Provide the (x, y) coordinate of the cell's center where the given text is located.  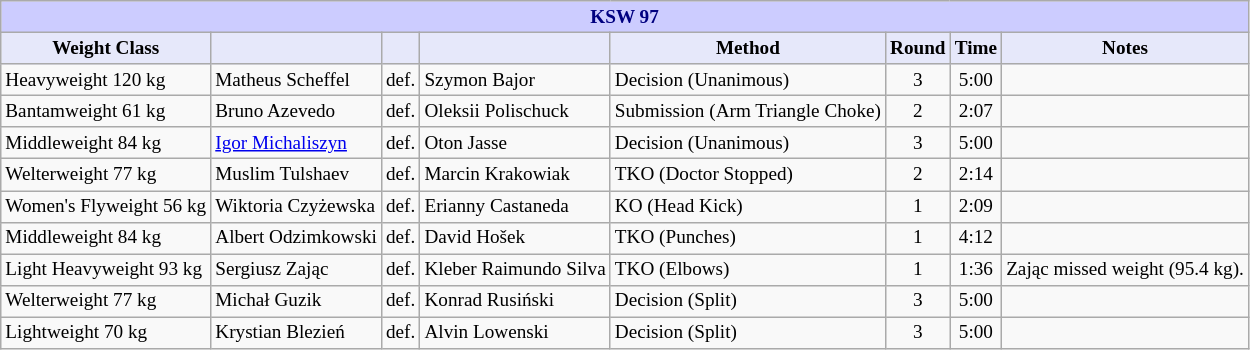
2:09 (976, 206)
Marcin Krakowiak (515, 175)
Oleksii Polischuck (515, 111)
Lightweight 70 kg (106, 333)
KSW 97 (625, 17)
4:12 (976, 238)
Time (976, 48)
Szymon Bajor (515, 80)
TKO (Elbows) (748, 270)
David Hošek (515, 238)
Bantamweight 61 kg (106, 111)
TKO (Doctor Stopped) (748, 175)
2:14 (976, 175)
Women's Flyweight 56 kg (106, 206)
Alvin Lowenski (515, 333)
Notes (1126, 48)
Igor Michaliszyn (296, 143)
2:07 (976, 111)
Michał Guzik (296, 301)
Erianny Castaneda (515, 206)
Heavyweight 120 kg (106, 80)
1:36 (976, 270)
Sergiusz Zając (296, 270)
Method (748, 48)
Albert Odzimkowski (296, 238)
Zając missed weight (95.4 kg). (1126, 270)
Light Heavyweight 93 kg (106, 270)
Krystian Blezień (296, 333)
Matheus Scheffel (296, 80)
Kleber Raimundo Silva (515, 270)
TKO (Punches) (748, 238)
Wiktoria Czyżewska (296, 206)
Konrad Rusiński (515, 301)
Bruno Azevedo (296, 111)
Oton Jasse (515, 143)
KO (Head Kick) (748, 206)
Muslim Tulshaev (296, 175)
Weight Class (106, 48)
Round (918, 48)
Submission (Arm Triangle Choke) (748, 111)
